For the text-containing cell, return its midpoint in [X, Y] coordinate format. 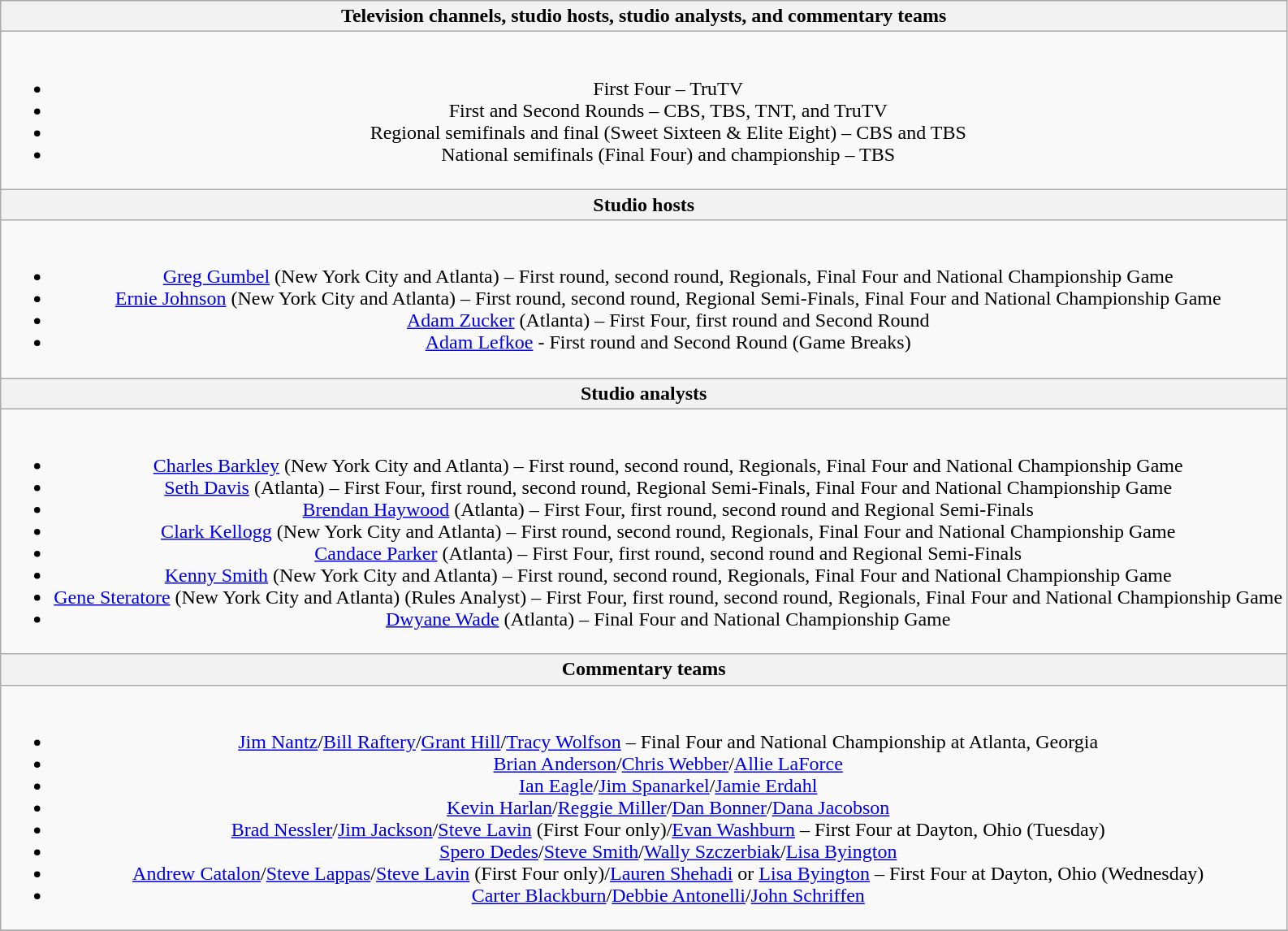
Television channels, studio hosts, studio analysts, and commentary teams [644, 16]
Studio analysts [644, 393]
Studio hosts [644, 205]
Commentary teams [644, 669]
